Provide the (X, Y) coordinate of the cell's center where the given text is located.  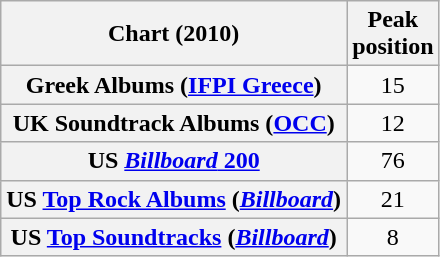
Peakposition (393, 34)
15 (393, 85)
Chart (2010) (174, 34)
21 (393, 199)
Greek Albums (IFPI Greece) (174, 85)
8 (393, 237)
76 (393, 161)
UK Soundtrack Albums (OCC) (174, 123)
US Top Rock Albums (Billboard) (174, 199)
12 (393, 123)
US Top Soundtracks (Billboard) (174, 237)
US Billboard 200 (174, 161)
